For the text-containing cell, return its midpoint in [X, Y] coordinate format. 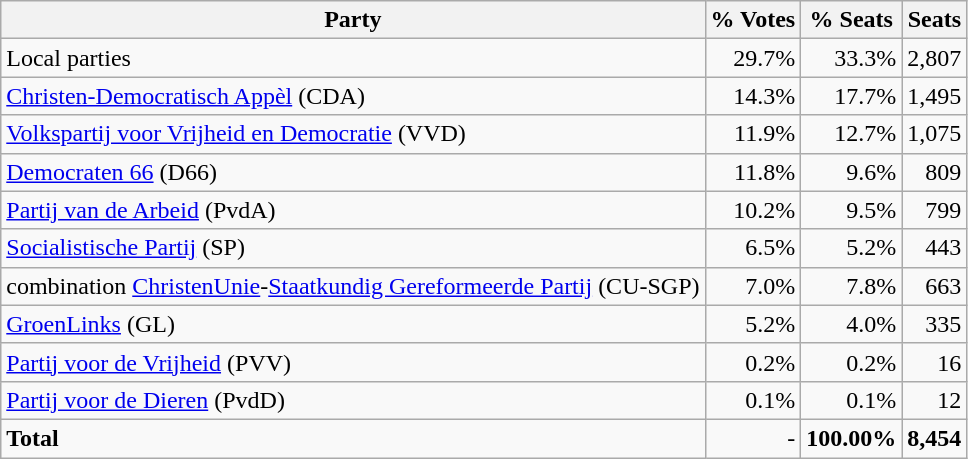
33.3% [852, 58]
100.00% [852, 438]
7.0% [753, 286]
Partij voor de Dieren (PvdD) [353, 400]
Democraten 66 (D66) [353, 172]
663 [934, 286]
Socialistische Partij (SP) [353, 248]
Total [353, 438]
combination ChristenUnie-Staatkundig Gereformeerde Partij (CU-SGP) [353, 286]
443 [934, 248]
1,075 [934, 134]
11.9% [753, 134]
335 [934, 324]
9.6% [852, 172]
14.3% [753, 96]
Christen-Democratisch Appèl (CDA) [353, 96]
809 [934, 172]
799 [934, 210]
10.2% [753, 210]
4.0% [852, 324]
Partij voor de Vrijheid (PVV) [353, 362]
Volkspartij voor Vrijheid en Democratie (VVD) [353, 134]
GroenLinks (GL) [353, 324]
12.7% [852, 134]
11.8% [753, 172]
17.7% [852, 96]
Party [353, 20]
Local parties [353, 58]
12 [934, 400]
8,454 [934, 438]
7.8% [852, 286]
Seats [934, 20]
2,807 [934, 58]
9.5% [852, 210]
16 [934, 362]
6.5% [753, 248]
- [753, 438]
% Seats [852, 20]
1,495 [934, 96]
29.7% [753, 58]
% Votes [753, 20]
Partij van de Arbeid (PvdA) [353, 210]
